Search for the cell housing the specified text and yield its (X, Y) center coordinate. 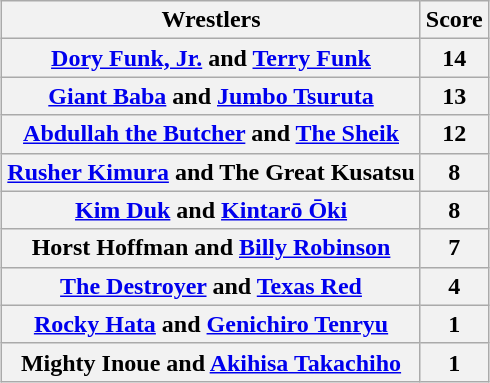
Wrestlers (211, 20)
4 (454, 286)
The Destroyer and Texas Red (211, 286)
Dory Funk, Jr. and Terry Funk (211, 58)
14 (454, 58)
Kim Duk and Kintarō Ōki (211, 210)
Rocky Hata and Genichiro Tenryu (211, 324)
Horst Hoffman and Billy Robinson (211, 248)
Rusher Kimura and The Great Kusatsu (211, 172)
12 (454, 134)
13 (454, 96)
Giant Baba and Jumbo Tsuruta (211, 96)
Score (454, 20)
Mighty Inoue and Akihisa Takachiho (211, 362)
Abdullah the Butcher and The Sheik (211, 134)
7 (454, 248)
